Scan for the cell matching the given text and deliver its [x, y] coordinate at center. 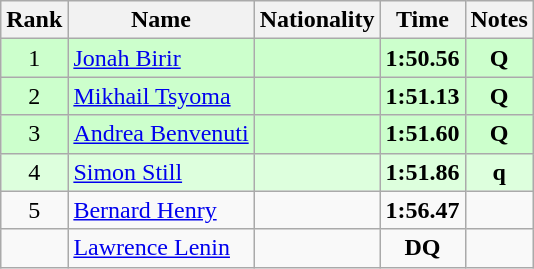
1:51.60 [422, 134]
2 [34, 96]
Notes [499, 20]
q [499, 172]
Andrea Benvenuti [161, 134]
Mikhail Tsyoma [161, 96]
1:50.56 [422, 58]
1:56.47 [422, 210]
Jonah Birir [161, 58]
4 [34, 172]
1:51.13 [422, 96]
1 [34, 58]
Simon Still [161, 172]
Nationality [317, 20]
3 [34, 134]
Rank [34, 20]
5 [34, 210]
Bernard Henry [161, 210]
DQ [422, 248]
1:51.86 [422, 172]
Lawrence Lenin [161, 248]
Name [161, 20]
Time [422, 20]
